Provide the (X, Y) coordinate of the cell's center where the given text is located.  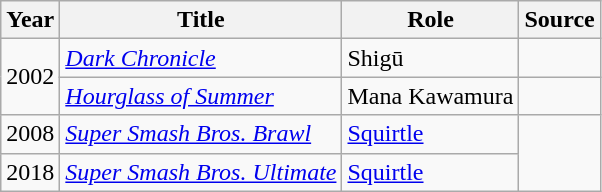
Title (201, 20)
Super Smash Bros. Brawl (201, 134)
2002 (30, 77)
Super Smash Bros. Ultimate (201, 172)
Year (30, 20)
2018 (30, 172)
Hourglass of Summer (201, 96)
Source (560, 20)
Mana Kawamura (430, 96)
2008 (30, 134)
Role (430, 20)
Shigū (430, 58)
Dark Chronicle (201, 58)
